Determine the (X, Y) coordinate at the center of the cell enclosing the given text.  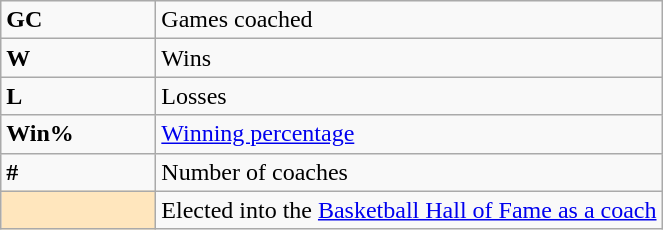
Elected into the Basketball Hall of Fame as a coach (409, 210)
Games coached (409, 20)
L (78, 96)
W (78, 58)
Winning percentage (409, 134)
# (78, 172)
Win% (78, 134)
Number of coaches (409, 172)
GC (78, 20)
Losses (409, 96)
Wins (409, 58)
